Return [X, Y] of the center of cell containing provided text 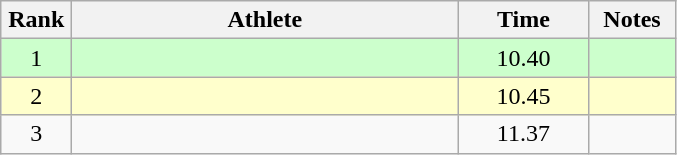
11.37 [524, 134]
Notes [632, 20]
10.40 [524, 58]
1 [36, 58]
Athlete [265, 20]
3 [36, 134]
Time [524, 20]
Rank [36, 20]
2 [36, 96]
10.45 [524, 96]
